For the text-containing cell, return its midpoint in [X, Y] coordinate format. 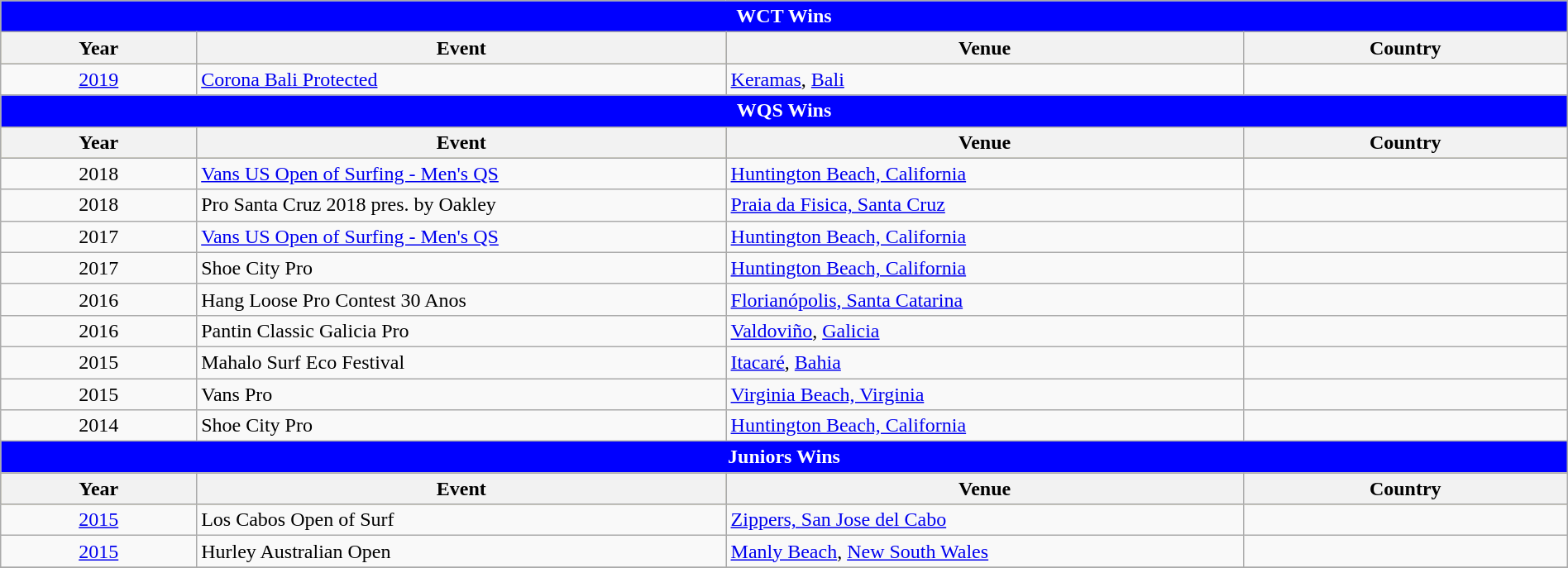
WQS Wins [784, 111]
Los Cabos Open of Surf [461, 520]
Itacaré, Bahia [984, 362]
Mahalo Surf Eco Festival [461, 362]
Pantin Classic Galicia Pro [461, 331]
WCT Wins [784, 17]
Keramas, Bali [984, 79]
Manly Beach, New South Wales [984, 551]
2019 [99, 79]
Valdoviño, Galicia [984, 331]
Corona Bali Protected [461, 79]
Vans Pro [461, 394]
Zippers, San Jose del Cabo [984, 520]
Hurley Australian Open [461, 551]
Virginia Beach, Virginia [984, 394]
Florianópolis, Santa Catarina [984, 299]
Praia da Fisica, Santa Cruz [984, 205]
Pro Santa Cruz 2018 pres. by Oakley [461, 205]
2014 [99, 426]
Hang Loose Pro Contest 30 Anos [461, 299]
Juniors Wins [784, 457]
